Search for the cell housing the specified text and yield its [x, y] center coordinate. 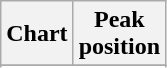
Chart [37, 34]
Peakposition [119, 34]
